Output the [x, y] coordinate of the center of the cell containing the given text.  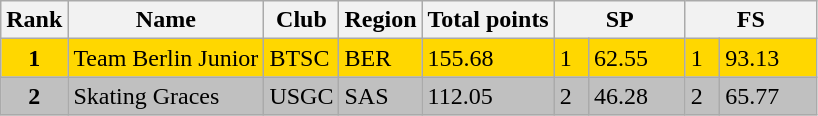
93.13 [768, 58]
FS [750, 20]
62.55 [638, 58]
65.77 [768, 96]
155.68 [488, 58]
Region [380, 20]
112.05 [488, 96]
Team Berlin Junior [166, 58]
SP [620, 20]
BTSC [302, 58]
Name [166, 20]
46.28 [638, 96]
SAS [380, 96]
USGC [302, 96]
Rank [34, 20]
Skating Graces [166, 96]
Total points [488, 20]
Club [302, 20]
BER [380, 58]
